Detect which cell encompasses the target text, then output its [x, y] center coordinate. 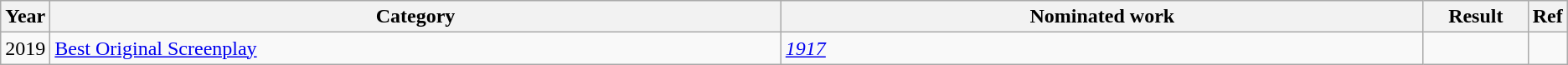
Year [25, 17]
Nominated work [1102, 17]
Result [1476, 17]
Category [415, 17]
1917 [1102, 48]
Best Original Screenplay [415, 48]
Ref [1548, 17]
2019 [25, 48]
